Output the [X, Y] coordinate of the center of the cell containing the given text.  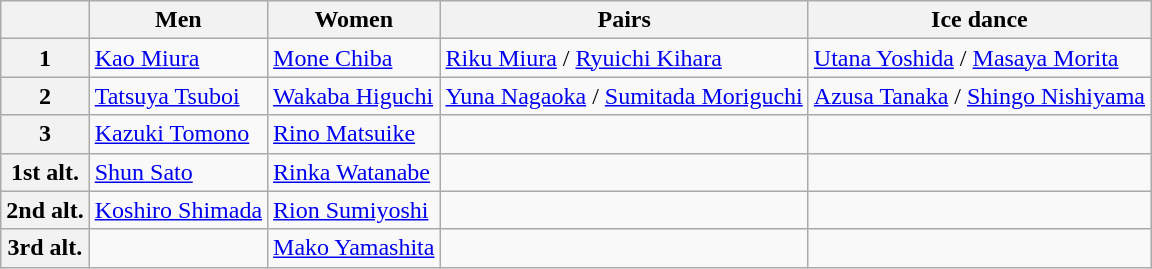
1st alt. [45, 172]
Pairs [624, 20]
Women [354, 20]
3 [45, 134]
Azusa Tanaka / Shingo Nishiyama [979, 96]
Riku Miura / Ryuichi Kihara [624, 58]
Rinka Watanabe [354, 172]
2 [45, 96]
Rino Matsuike [354, 134]
Shun Sato [178, 172]
1 [45, 58]
Utana Yoshida / Masaya Morita [979, 58]
2nd alt. [45, 210]
Koshiro Shimada [178, 210]
Yuna Nagaoka / Sumitada Moriguchi [624, 96]
Ice dance [979, 20]
Wakaba Higuchi [354, 96]
Kazuki Tomono [178, 134]
Men [178, 20]
3rd alt. [45, 248]
Rion Sumiyoshi [354, 210]
Mone Chiba [354, 58]
Mako Yamashita [354, 248]
Kao Miura [178, 58]
Tatsuya Tsuboi [178, 96]
